Pinpoint the cell where the given text exists, returning its [X, Y] midpoint coordinate. 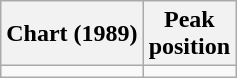
Peakposition [189, 34]
Chart (1989) [72, 34]
